Provide the (x, y) coordinate of the cell's center where the given text is located.  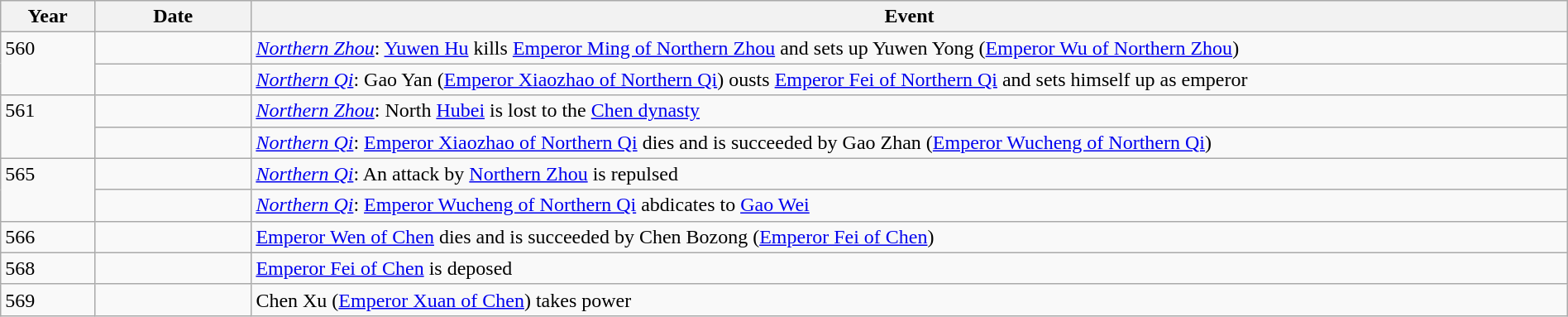
566 (48, 237)
568 (48, 268)
Northern Qi: Emperor Xiaozhao of Northern Qi dies and is succeeded by Gao Zhan (Emperor Wucheng of Northern Qi) (910, 142)
Date (172, 17)
Chen Xu (Emperor Xuan of Chen) takes power (910, 300)
Northern Zhou: Yuwen Hu kills Emperor Ming of Northern Zhou and sets up Yuwen Yong (Emperor Wu of Northern Zhou) (910, 48)
565 (48, 190)
560 (48, 64)
Emperor Wen of Chen dies and is succeeded by Chen Bozong (Emperor Fei of Chen) (910, 237)
Northern Qi: Gao Yan (Emperor Xiaozhao of Northern Qi) ousts Emperor Fei of Northern Qi and sets himself up as emperor (910, 79)
Northern Qi: An attack by Northern Zhou is repulsed (910, 174)
Emperor Fei of Chen is deposed (910, 268)
569 (48, 300)
561 (48, 127)
Event (910, 17)
Northern Qi: Emperor Wucheng of Northern Qi abdicates to Gao Wei (910, 205)
Northern Zhou: North Hubei is lost to the Chen dynasty (910, 111)
Year (48, 17)
